Capture the cell that displays the provided text and extract its [x, y] central coordinate. 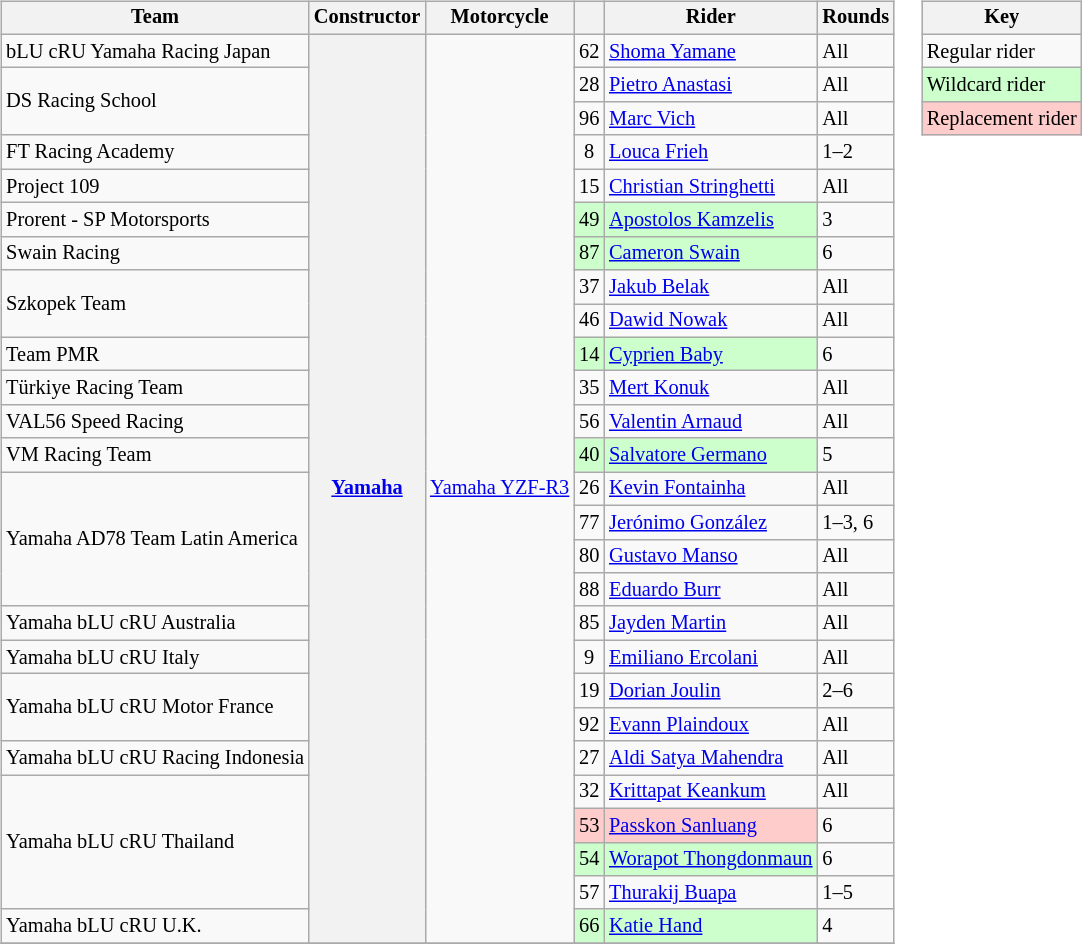
56 [589, 422]
Project 109 [155, 186]
Team PMR [155, 354]
5 [856, 455]
62 [589, 51]
40 [589, 455]
Yamaha YZF-R3 [500, 488]
Rider [710, 18]
Yamaha bLU cRU Australia [155, 623]
Team [155, 18]
Cyprien Baby [710, 354]
VM Racing Team [155, 455]
4 [856, 926]
66 [589, 926]
37 [589, 287]
Motorcycle [500, 18]
Dorian Joulin [710, 691]
Regular rider [1002, 51]
77 [589, 522]
35 [589, 388]
26 [589, 489]
Aldi Satya Mahendra [710, 758]
80 [589, 556]
9 [589, 657]
8 [589, 152]
Yamaha bLU cRU Thailand [155, 842]
19 [589, 691]
Marc Vich [710, 119]
Salvatore Germano [710, 455]
Pietro Anastasi [710, 85]
Türkiye Racing Team [155, 388]
96 [589, 119]
2–6 [856, 691]
bLU cRU Yamaha Racing Japan [155, 51]
Yamaha AD78 Team Latin America [155, 540]
57 [589, 893]
3 [856, 220]
Valentin Arnaud [710, 422]
Katie Hand [710, 926]
28 [589, 85]
1–3, 6 [856, 522]
Passkon Sanluang [710, 825]
Wildcard rider [1002, 85]
88 [589, 590]
FT Racing Academy [155, 152]
53 [589, 825]
Yamaha [367, 488]
46 [589, 321]
Thurakij Buapa [710, 893]
Yamaha bLU cRU Motor France [155, 708]
DS Racing School [155, 102]
Replacement rider [1002, 119]
27 [589, 758]
Emiliano Ercolani [710, 657]
92 [589, 724]
Louca Frieh [710, 152]
Prorent - SP Motorsports [155, 220]
Constructor [367, 18]
Krittapat Keankum [710, 792]
1–2 [856, 152]
Rounds [856, 18]
49 [589, 220]
Jerónimo González [710, 522]
Worapot Thongdonmaun [710, 859]
VAL56 Speed Racing [155, 422]
Yamaha bLU cRU Racing Indonesia [155, 758]
Yamaha bLU cRU U.K. [155, 926]
32 [589, 792]
Mert Konuk [710, 388]
Key [1002, 18]
Shoma Yamane [710, 51]
Kevin Fontainha [710, 489]
Gustavo Manso [710, 556]
Evann Plaindoux [710, 724]
85 [589, 623]
Cameron Swain [710, 253]
Eduardo Burr [710, 590]
Apostolos Kamzelis [710, 220]
Szkopek Team [155, 304]
Jayden Martin [710, 623]
54 [589, 859]
87 [589, 253]
1–5 [856, 893]
Christian Stringhetti [710, 186]
Jakub Belak [710, 287]
Dawid Nowak [710, 321]
Swain Racing [155, 253]
15 [589, 186]
Yamaha bLU cRU Italy [155, 657]
14 [589, 354]
